Return the [X, Y] coordinate for the center point of the cell that contains the specified text.  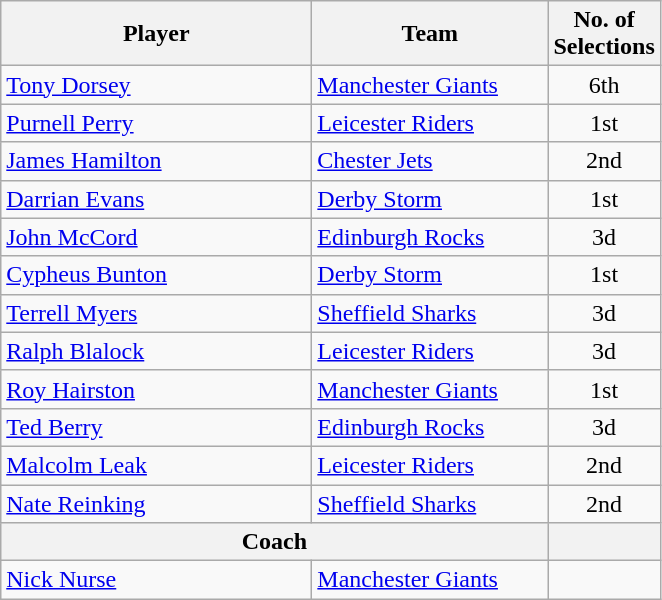
Coach [274, 542]
No. of Selections [604, 34]
6th [604, 85]
Player [156, 34]
Chester Jets [430, 161]
Cypheus Bunton [156, 275]
Terrell Myers [156, 313]
Darrian Evans [156, 199]
Ted Berry [156, 427]
Team [430, 34]
Roy Hairston [156, 389]
Purnell Perry [156, 123]
Nick Nurse [156, 580]
Ralph Blalock [156, 351]
Tony Dorsey [156, 85]
Malcolm Leak [156, 465]
James Hamilton [156, 161]
Nate Reinking [156, 503]
John McCord [156, 237]
